Find where the given text appears and provide that cell's center as (x, y) coordinate. 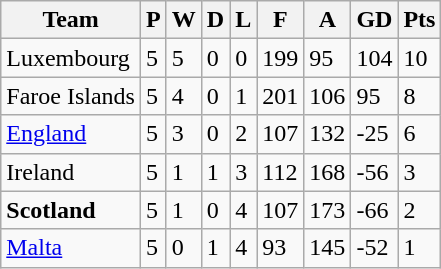
132 (328, 134)
Scotland (71, 210)
Team (71, 20)
P (153, 20)
Luxembourg (71, 58)
GD (374, 20)
-66 (374, 210)
201 (280, 96)
6 (420, 134)
168 (328, 172)
Malta (71, 248)
F (280, 20)
England (71, 134)
W (184, 20)
93 (280, 248)
10 (420, 58)
D (215, 20)
-25 (374, 134)
104 (374, 58)
106 (328, 96)
173 (328, 210)
A (328, 20)
8 (420, 96)
145 (328, 248)
112 (280, 172)
Ireland (71, 172)
Pts (420, 20)
-56 (374, 172)
199 (280, 58)
-52 (374, 248)
L (244, 20)
Faroe Islands (71, 96)
